Determine the (x, y) coordinate at the center of the cell enclosing the given text.  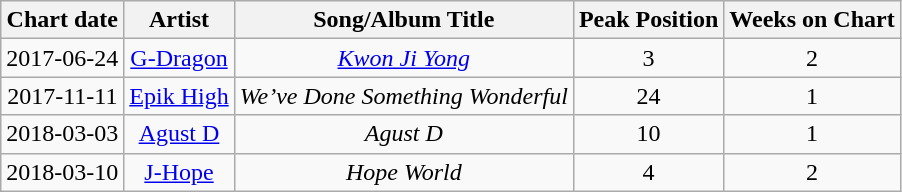
We’ve Done Something Wonderful (404, 96)
Artist (179, 20)
Hope World (404, 172)
Weeks on Chart (812, 20)
4 (648, 172)
Chart date (62, 20)
3 (648, 58)
2017-06-24 (62, 58)
2018-03-10 (62, 172)
2018-03-03 (62, 134)
Epik High (179, 96)
Peak Position (648, 20)
Kwon Ji Yong (404, 58)
2017-11-11 (62, 96)
10 (648, 134)
Song/Album Title (404, 20)
24 (648, 96)
G-Dragon (179, 58)
J-Hope (179, 172)
